Extract the (x, y) coordinate from the center of the cell holding the provided text.  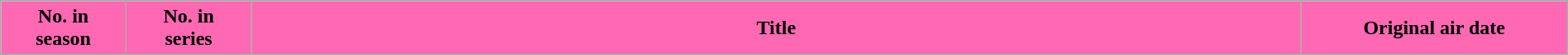
Title (776, 28)
Original air date (1434, 28)
No. inseries (189, 28)
No. inseason (64, 28)
